Scan for the cell matching the given text and deliver its [x, y] coordinate at center. 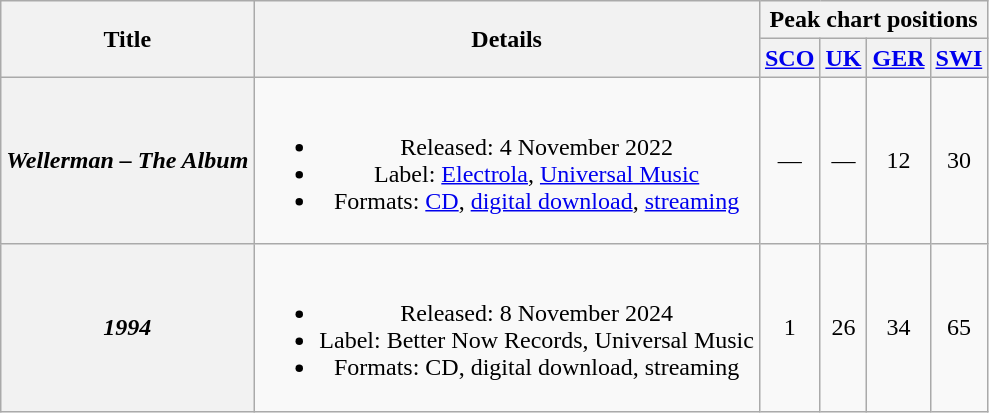
Peak chart positions [873, 20]
SCO [789, 58]
Released: 8 November 2024Label: Better Now Records, Universal MusicFormats: CD, digital download, streaming [507, 328]
26 [844, 328]
Title [128, 39]
Released: 4 November 2022Label: Electrola, Universal MusicFormats: CD, digital download, streaming [507, 160]
1 [789, 328]
GER [898, 58]
UK [844, 58]
12 [898, 160]
SWI [959, 58]
65 [959, 328]
34 [898, 328]
Wellerman – The Album [128, 160]
30 [959, 160]
1994 [128, 328]
Details [507, 39]
